Scan for the cell matching the given text and deliver its [X, Y] coordinate at center. 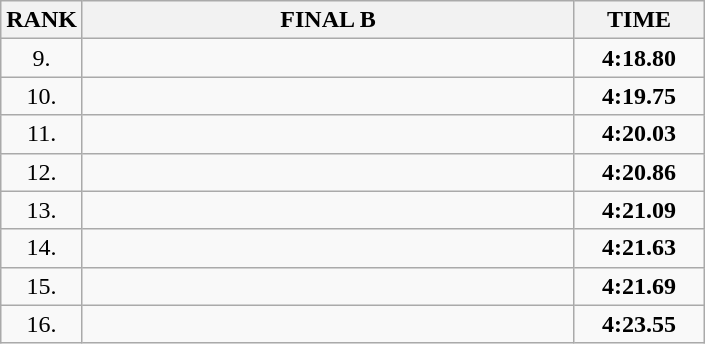
RANK [42, 20]
15. [42, 286]
14. [42, 248]
4:21.69 [640, 286]
4:18.80 [640, 58]
16. [42, 324]
4:19.75 [640, 96]
4:23.55 [640, 324]
4:20.86 [640, 172]
4:20.03 [640, 134]
11. [42, 134]
13. [42, 210]
10. [42, 96]
4:21.09 [640, 210]
12. [42, 172]
4:21.63 [640, 248]
FINAL B [328, 20]
TIME [640, 20]
9. [42, 58]
